Output the [X, Y] coordinate of the center of the cell containing the given text.  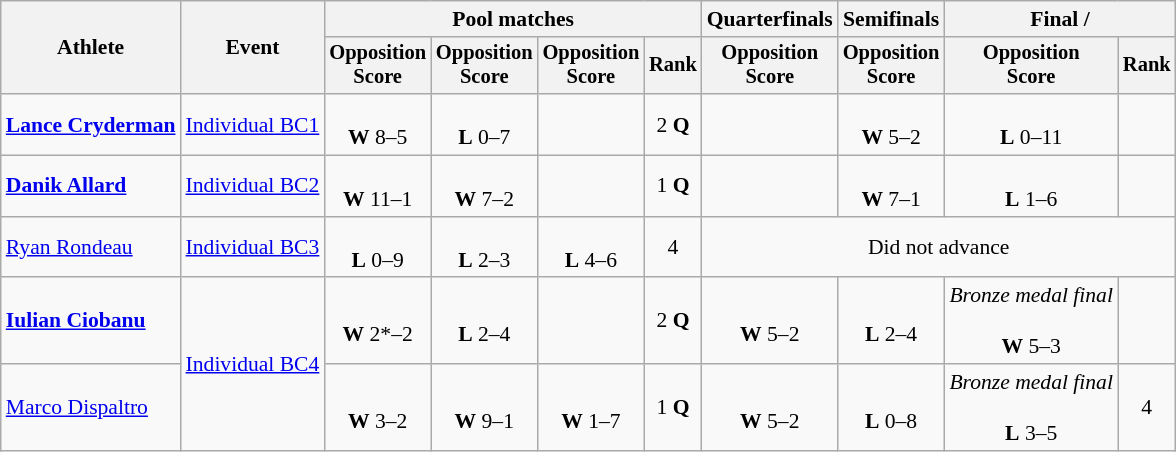
Individual BC4 [253, 364]
W 11–1 [378, 186]
L 4–6 [592, 248]
L 2–3 [484, 248]
Bronze medal finalL 3–5 [1031, 408]
Individual BC2 [253, 186]
Final / [1060, 19]
W 1–7 [592, 408]
W 3–2 [378, 408]
W 2*–2 [378, 322]
L 0–8 [892, 408]
Quarterfinals [770, 19]
W 9–1 [484, 408]
W 8–5 [378, 124]
Semifinals [892, 19]
W 7–2 [484, 186]
Pool matches [512, 19]
Bronze medal finalW 5–3 [1031, 322]
L 0–7 [484, 124]
Marco Dispaltro [91, 408]
W 7–1 [892, 186]
Danik Allard [91, 186]
Did not advance [939, 248]
L 0–9 [378, 248]
L 0–11 [1031, 124]
Ryan Rondeau [91, 248]
Iulian Ciobanu [91, 322]
Individual BC1 [253, 124]
Lance Cryderman [91, 124]
Individual BC3 [253, 248]
L 1–6 [1031, 186]
Event [253, 48]
Athlete [91, 48]
